Capture the cell that displays the provided text and extract its (x, y) central coordinate. 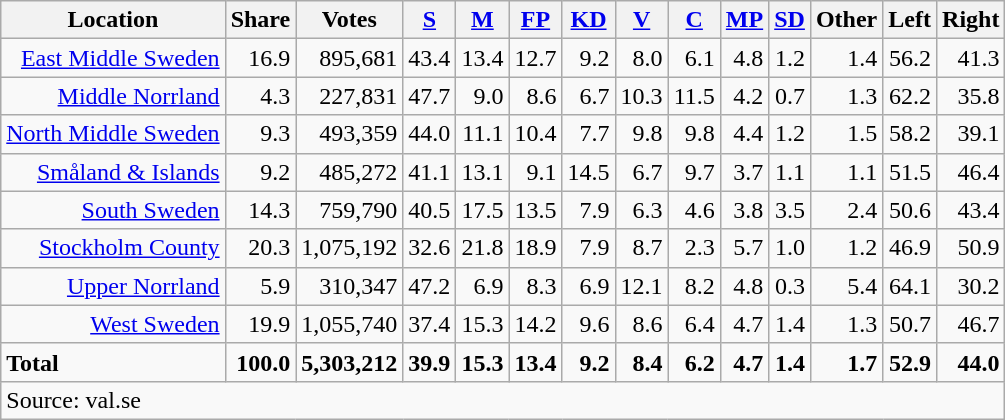
V (642, 20)
2.4 (846, 210)
6.4 (694, 324)
14.2 (536, 324)
493,359 (350, 134)
3.8 (744, 210)
21.8 (482, 248)
8.3 (536, 286)
1,055,740 (350, 324)
Left (910, 20)
13.5 (536, 210)
8.4 (642, 362)
5,303,212 (350, 362)
Share (260, 20)
5.9 (260, 286)
8.0 (642, 58)
4.6 (694, 210)
6.1 (694, 58)
West Sweden (113, 324)
11.5 (694, 96)
Upper Norrland (113, 286)
12.1 (642, 286)
52.9 (910, 362)
5.7 (744, 248)
9.6 (588, 324)
51.5 (910, 172)
485,272 (350, 172)
3.7 (744, 172)
SD (790, 20)
62.2 (910, 96)
3.5 (790, 210)
64.1 (910, 286)
10.3 (642, 96)
C (694, 20)
759,790 (350, 210)
0.7 (790, 96)
40.5 (430, 210)
KD (588, 20)
310,347 (350, 286)
46.9 (910, 248)
58.2 (910, 134)
9.1 (536, 172)
0.3 (790, 286)
1.0 (790, 248)
M (482, 20)
11.1 (482, 134)
30.2 (971, 286)
1,075,192 (350, 248)
895,681 (350, 58)
Stockholm County (113, 248)
13.1 (482, 172)
37.4 (430, 324)
9.7 (694, 172)
32.6 (430, 248)
4.3 (260, 96)
19.9 (260, 324)
10.4 (536, 134)
41.1 (430, 172)
100.0 (260, 362)
9.3 (260, 134)
2.3 (694, 248)
8.7 (642, 248)
39.1 (971, 134)
46.7 (971, 324)
Middle Norrland (113, 96)
South Sweden (113, 210)
5.4 (846, 286)
50.6 (910, 210)
1.5 (846, 134)
56.2 (910, 58)
7.7 (588, 134)
50.7 (910, 324)
East Middle Sweden (113, 58)
4.2 (744, 96)
Location (113, 20)
14.3 (260, 210)
1.7 (846, 362)
S (430, 20)
6.2 (694, 362)
47.2 (430, 286)
FP (536, 20)
Source: val.se (503, 400)
35.8 (971, 96)
39.9 (430, 362)
Right (971, 20)
4.4 (744, 134)
North Middle Sweden (113, 134)
12.7 (536, 58)
17.5 (482, 210)
Total (113, 362)
41.3 (971, 58)
8.2 (694, 286)
47.7 (430, 96)
20.3 (260, 248)
46.4 (971, 172)
Votes (350, 20)
Småland & Islands (113, 172)
MP (744, 20)
16.9 (260, 58)
18.9 (536, 248)
9.0 (482, 96)
Other (846, 20)
6.3 (642, 210)
227,831 (350, 96)
14.5 (588, 172)
50.9 (971, 248)
